Identify which cell holds the provided text, then report its [x, y] central coordinate. 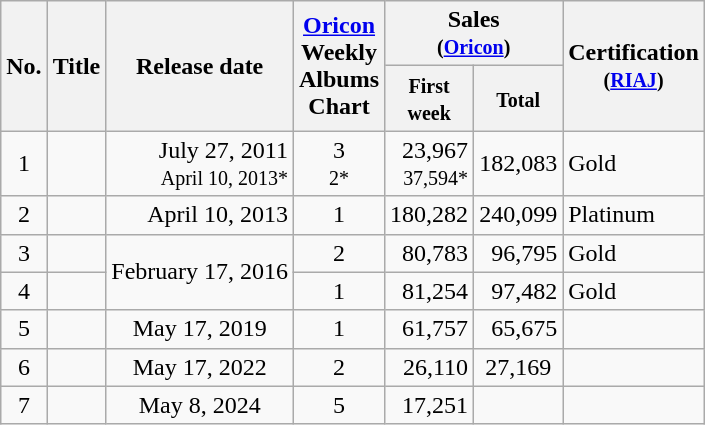
7 [24, 405]
Title [76, 66]
3 [24, 253]
Total [518, 98]
81,254 [430, 291]
80,783 [430, 253]
Sales(Oricon) [474, 34]
182,083 [518, 164]
OriconWeeklyAlbumsChart [338, 66]
27,169 [518, 367]
May 17, 2022 [200, 367]
96,795 [518, 253]
Firstweek [430, 98]
April 10, 2013 [200, 215]
February 17, 2016 [200, 272]
July 27, 2011April 10, 2013* [200, 164]
23,96737,594* [430, 164]
4 [24, 291]
Platinum [634, 215]
6 [24, 367]
Release date [200, 66]
May 8, 2024 [200, 405]
61,757 [430, 329]
26,110 [430, 367]
97,482 [518, 291]
180,282 [430, 215]
32* [338, 164]
Certification(RIAJ) [634, 66]
May 17, 2019 [200, 329]
240,099 [518, 215]
No. [24, 66]
17,251 [430, 405]
65,675 [518, 329]
